Return the (x, y) coordinate for the center point of the cell that contains the specified text.  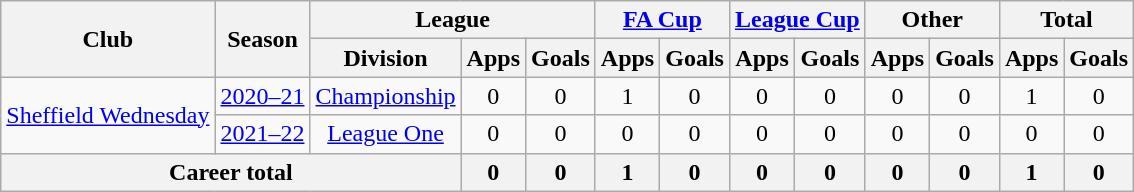
FA Cup (662, 20)
Total (1066, 20)
League One (386, 134)
Club (108, 39)
Other (932, 20)
League (452, 20)
Career total (231, 172)
Sheffield Wednesday (108, 115)
Season (262, 39)
Division (386, 58)
2020–21 (262, 96)
League Cup (797, 20)
2021–22 (262, 134)
Championship (386, 96)
